Capture the cell that displays the provided text and extract its [X, Y] central coordinate. 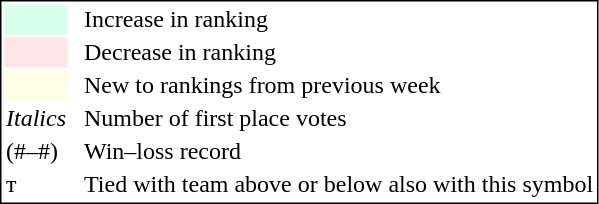
Tied with team above or below also with this symbol [338, 185]
(#–#) [36, 151]
Increase in ranking [338, 19]
Win–loss record [338, 151]
New to rankings from previous week [338, 85]
Number of first place votes [338, 119]
Decrease in ranking [338, 53]
Italics [36, 119]
т [36, 185]
